Identify which cell holds the provided text, then report its (x, y) central coordinate. 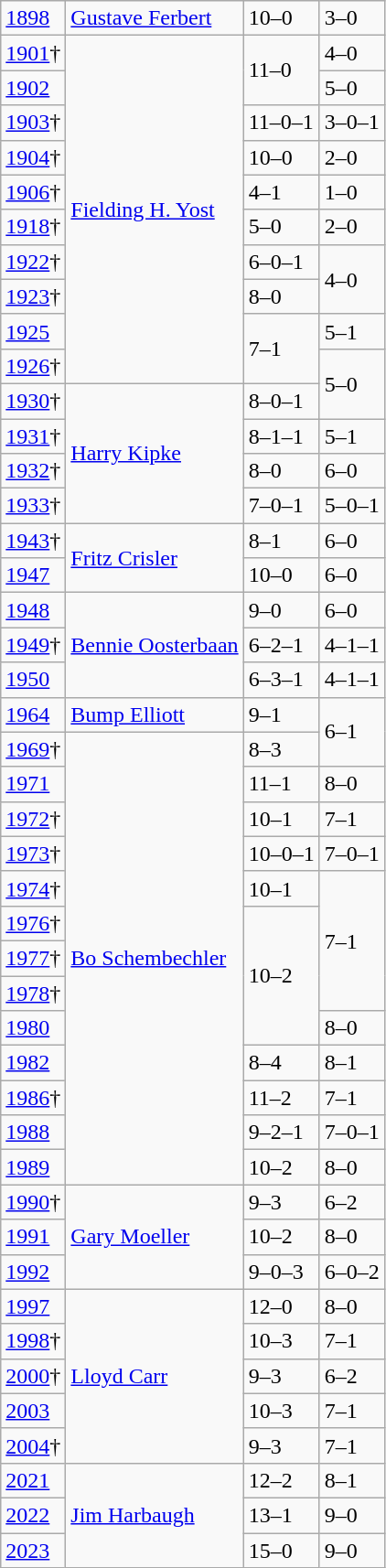
Gary Moeller (155, 1237)
12–2 (282, 1480)
1989 (33, 1167)
11–0 (282, 70)
1926† (33, 366)
1901† (33, 53)
2023 (33, 1551)
1948 (33, 610)
1964 (33, 714)
11–1 (282, 784)
1–0 (351, 192)
Bo Schembechler (155, 959)
8–3 (282, 749)
1998† (33, 1341)
6–0–2 (351, 1272)
15–0 (282, 1551)
1903† (33, 123)
Fielding H. Yost (155, 210)
9–1 (282, 714)
Lloyd Carr (155, 1376)
Fritz Crisler (155, 558)
2022 (33, 1515)
1973† (33, 854)
9–2–1 (282, 1133)
Bennie Oosterbaan (155, 645)
1949† (33, 645)
1982 (33, 1063)
2004† (33, 1445)
1972† (33, 819)
1931† (33, 436)
13–1 (282, 1515)
Harry Kipke (155, 453)
1974† (33, 888)
1923† (33, 296)
1933† (33, 506)
1986† (33, 1098)
12–0 (282, 1306)
1990† (33, 1202)
1902 (33, 88)
1991 (33, 1237)
8–4 (282, 1063)
1977† (33, 958)
1997 (33, 1306)
1950 (33, 680)
1978† (33, 993)
3–0–1 (351, 123)
10–0–1 (282, 854)
1925 (33, 331)
1943† (33, 541)
1992 (33, 1272)
1980 (33, 1028)
1922† (33, 262)
6–0–1 (282, 262)
8–1–1 (282, 436)
1918† (33, 227)
2003 (33, 1411)
11–0–1 (282, 123)
9–0–3 (282, 1272)
1904† (33, 157)
Bump Elliott (155, 714)
3–0 (351, 18)
Jim Harbaugh (155, 1515)
11–2 (282, 1098)
1930† (33, 401)
2000† (33, 1376)
1988 (33, 1133)
6–2–1 (282, 645)
8–0–1 (282, 401)
1906† (33, 192)
1969† (33, 749)
Gustave Ferbert (155, 18)
1976† (33, 923)
1947 (33, 575)
5–0–1 (351, 506)
1932† (33, 471)
1971 (33, 784)
6–1 (351, 732)
2021 (33, 1480)
6–3–1 (282, 680)
1898 (33, 18)
4–1 (282, 192)
